Locate the cell with the specified text and output its (x, y) center coordinate. 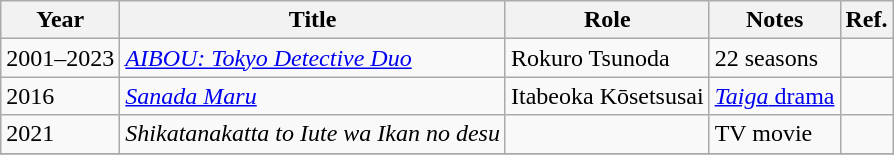
2001–2023 (60, 58)
Itabeoka Kōsetsusai (607, 96)
Title (313, 20)
AIBOU: Tokyo Detective Duo (313, 58)
Rokuro Tsunoda (607, 58)
Taiga drama (774, 96)
Notes (774, 20)
22 seasons (774, 58)
2016 (60, 96)
Role (607, 20)
2021 (60, 134)
Year (60, 20)
Shikatanakatta to Iute wa Ikan no desu (313, 134)
TV movie (774, 134)
Sanada Maru (313, 96)
Ref. (866, 20)
